Capture the cell that displays the provided text and extract its [X, Y] central coordinate. 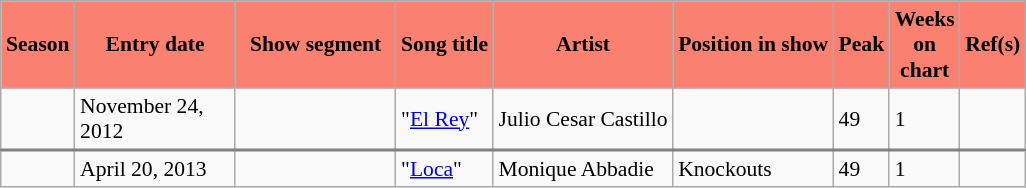
Entry date [155, 44]
"Loca" [444, 168]
Artist [583, 44]
Position in show [753, 44]
"El Rey" [444, 119]
November 24, 2012 [155, 119]
Ref(s) [993, 44]
Monique Abbadie [583, 168]
Knockouts [753, 168]
Peak [861, 44]
Weeksonchart [924, 44]
Julio Cesar Castillo [583, 119]
Season [38, 44]
Song title [444, 44]
April 20, 2013 [155, 168]
Show segment [315, 44]
